Determine the (X, Y) coordinate at the center of the cell enclosing the given text.  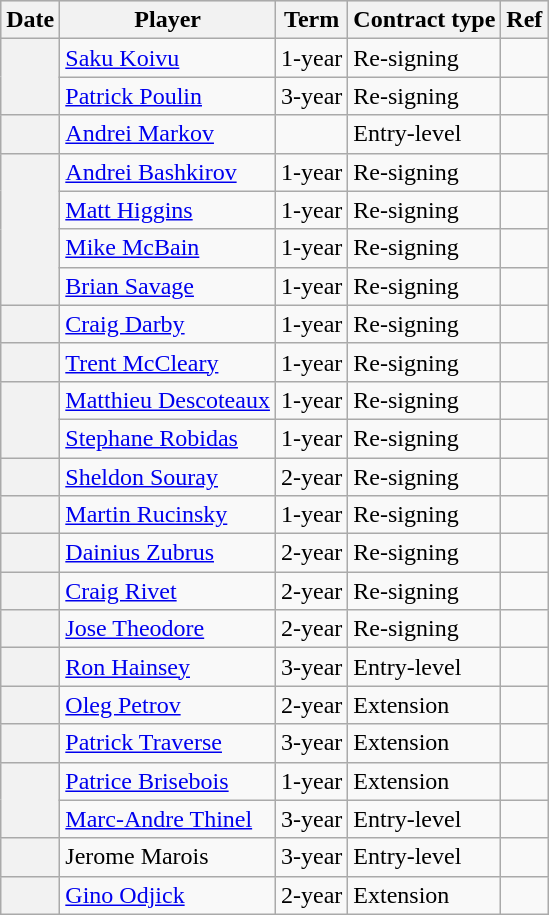
Ref (524, 20)
Patrick Traverse (168, 743)
Andrei Bashkirov (168, 172)
Ron Hainsey (168, 667)
Matt Higgins (168, 210)
Craig Darby (168, 324)
Player (168, 20)
Contract type (424, 20)
Date (30, 20)
Mike McBain (168, 248)
Marc-Andre Thinel (168, 819)
Matthieu Descoteaux (168, 400)
Jerome Marois (168, 857)
Jose Theodore (168, 629)
Trent McCleary (168, 362)
Patrice Brisebois (168, 781)
Martin Rucinsky (168, 515)
Brian Savage (168, 286)
Andrei Markov (168, 134)
Stephane Robidas (168, 438)
Term (311, 20)
Dainius Zubrus (168, 553)
Sheldon Souray (168, 477)
Patrick Poulin (168, 96)
Saku Koivu (168, 58)
Oleg Petrov (168, 705)
Craig Rivet (168, 591)
Gino Odjick (168, 895)
